Detect which cell encompasses the target text, then output its [X, Y] center coordinate. 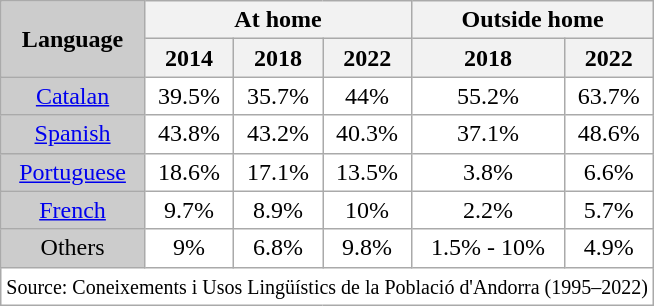
Portuguese [73, 172]
Spanish [73, 134]
40.3% [368, 134]
Others [73, 248]
44% [368, 96]
39.5% [188, 96]
10% [368, 210]
9% [188, 248]
43.8% [188, 134]
5.7% [608, 210]
37.1% [488, 134]
17.1% [278, 172]
Language [73, 39]
2014 [188, 58]
6.8% [278, 248]
French [73, 210]
18.6% [188, 172]
9.7% [188, 210]
1.5% - 10% [488, 248]
Outside home [533, 20]
3.8% [488, 172]
Source: Coneixements i Usos Lingüístics de la Població d'Andorra (1995–2022) [328, 286]
63.7% [608, 96]
4.9% [608, 248]
6.6% [608, 172]
8.9% [278, 210]
55.2% [488, 96]
At home [278, 20]
43.2% [278, 134]
Catalan [73, 96]
13.5% [368, 172]
35.7% [278, 96]
2.2% [488, 210]
9.8% [368, 248]
48.6% [608, 134]
